Identify which cell holds the provided text, then report its (x, y) central coordinate. 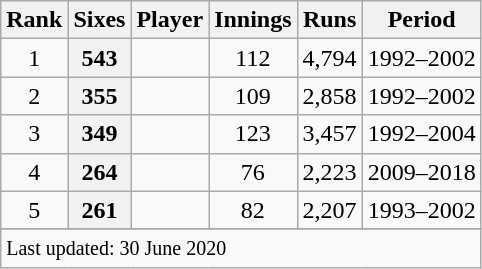
1 (34, 58)
4,794 (330, 58)
355 (100, 96)
Runs (330, 20)
4 (34, 172)
Player (170, 20)
82 (253, 210)
2 (34, 96)
264 (100, 172)
112 (253, 58)
261 (100, 210)
349 (100, 134)
Sixes (100, 20)
3,457 (330, 134)
Rank (34, 20)
3 (34, 134)
543 (100, 58)
2,223 (330, 172)
1993–2002 (422, 210)
1992–2004 (422, 134)
2009–2018 (422, 172)
109 (253, 96)
Period (422, 20)
5 (34, 210)
76 (253, 172)
2,207 (330, 210)
Innings (253, 20)
Last updated: 30 June 2020 (241, 248)
2,858 (330, 96)
123 (253, 134)
